For the text-containing cell, return its midpoint in [X, Y] coordinate format. 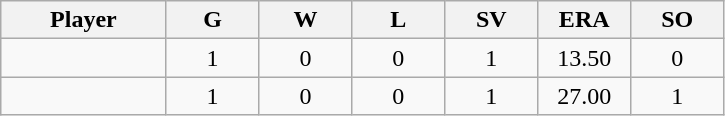
13.50 [584, 58]
G [212, 20]
SO [678, 20]
27.00 [584, 96]
SV [492, 20]
W [306, 20]
L [398, 20]
Player [84, 20]
ERA [584, 20]
